Pinpoint the cell where the given text exists, returning its (x, y) midpoint coordinate. 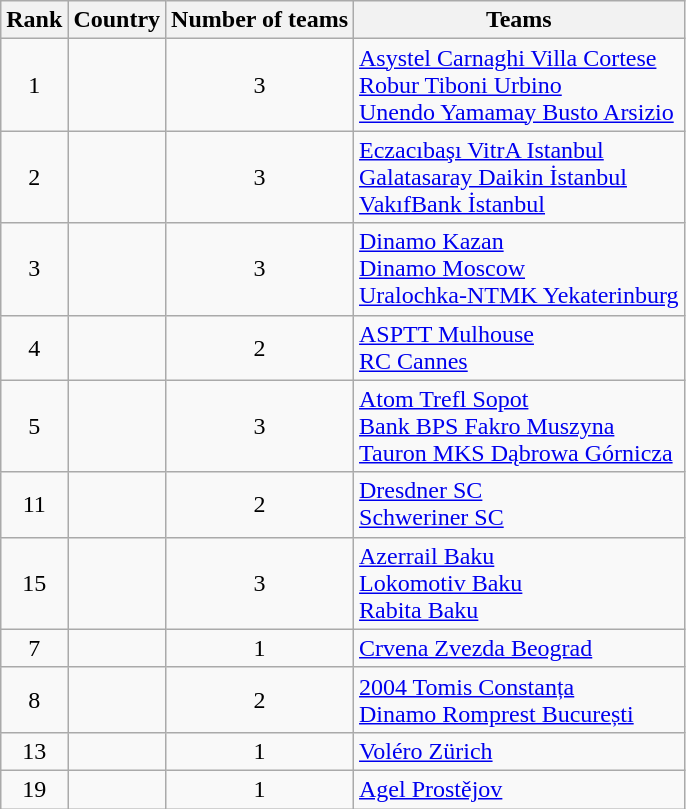
Voléro Zürich (520, 751)
Dresdner SCSchweriner SC (520, 504)
13 (34, 751)
Asystel Carnaghi Villa CorteseRobur Tiboni UrbinoUnendo Yamamay Busto Arsizio (520, 85)
Number of teams (260, 20)
Dinamo KazanDinamo MoscowUralochka-NTMK Yekaterinburg (520, 269)
8 (34, 700)
11 (34, 504)
Crvena Zvezda Beograd (520, 648)
5 (34, 426)
Atom Trefl SopotBank BPS Fakro MuszynaTauron MKS Dąbrowa Górnicza (520, 426)
Azerrail BakuLokomotiv BakuRabita Baku (520, 583)
Eczacıbaşı VitrA IstanbulGalatasaray Daikin İstanbulVakıfBank İstanbul (520, 177)
Rank (34, 20)
15 (34, 583)
Country (117, 20)
19 (34, 789)
Teams (520, 20)
Agel Prostějov (520, 789)
7 (34, 648)
ASPTT MulhouseRC Cannes (520, 348)
4 (34, 348)
2004 Tomis ConstanțaDinamo Romprest București (520, 700)
